Identify which cell holds the provided text, then report its [X, Y] central coordinate. 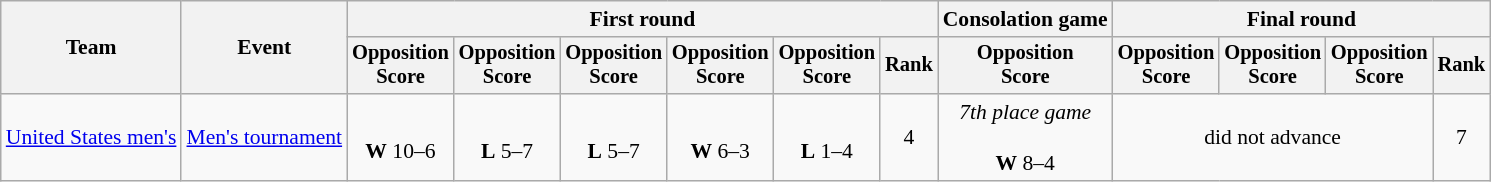
7 [1462, 138]
did not advance [1273, 138]
4 [909, 138]
7th place gameW 8–4 [1026, 138]
Event [264, 48]
L 1–4 [828, 138]
W 10–6 [400, 138]
Consolation game [1026, 19]
First round [642, 19]
United States men's [92, 138]
Men's tournament [264, 138]
Team [92, 48]
W 6–3 [720, 138]
Final round [1302, 19]
